Identify which cell holds the provided text, then report its (X, Y) central coordinate. 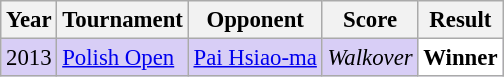
Tournament (122, 20)
Walkover (370, 58)
Score (370, 20)
Winner (460, 58)
Year (29, 20)
Result (460, 20)
Opponent (255, 20)
2013 (29, 58)
Polish Open (122, 58)
Pai Hsiao-ma (255, 58)
